For the text-containing cell, return its midpoint in [X, Y] coordinate format. 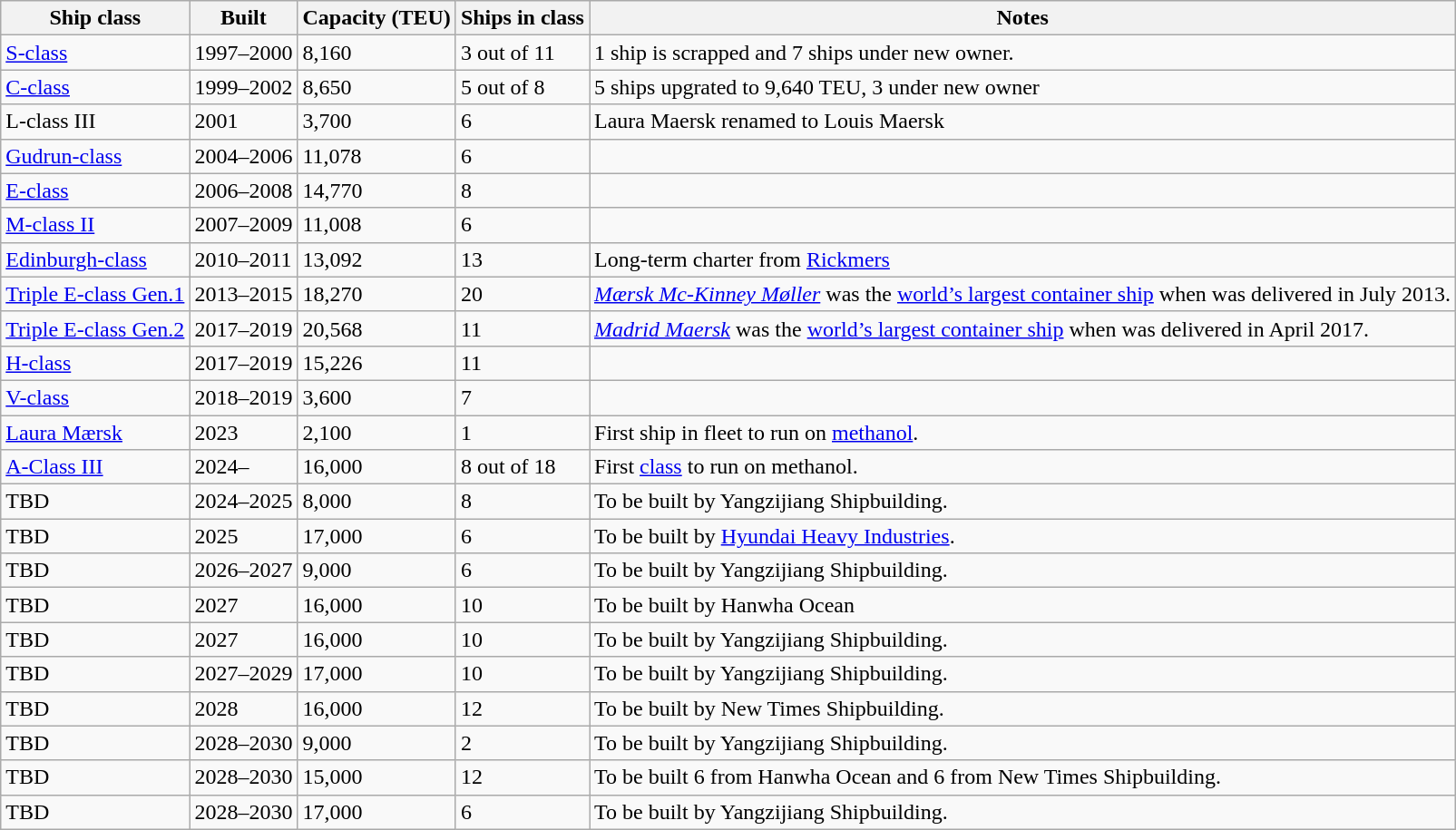
C-class [95, 87]
V-class [95, 397]
15,226 [376, 363]
A-Class III [95, 467]
First ship in fleet to run on methanol. [1023, 433]
14,770 [376, 190]
2027–2029 [243, 674]
20 [523, 294]
2028 [243, 708]
2024– [243, 467]
To be built 6 from Hanwha Ocean and 6 from New Times Shipbuilding. [1023, 777]
3,600 [376, 397]
Long-term charter from Rickmers [1023, 259]
2 [523, 743]
15,000 [376, 777]
Capacity (TEU) [376, 18]
To be built by Hanwha Ocean [1023, 605]
1999–2002 [243, 87]
To be built by Hyundai Heavy Industries. [1023, 536]
Gudrun-class [95, 156]
5 out of 8 [523, 87]
2024–2025 [243, 502]
E-class [95, 190]
Built [243, 18]
1 [523, 433]
1 ship is scrapped and 7 ships under new owner. [1023, 53]
8,650 [376, 87]
7 [523, 397]
M-class II [95, 225]
L-class III [95, 122]
Triple E-class Gen.1 [95, 294]
Triple E-class Gen.2 [95, 328]
Laura Maersk renamed to Louis Maersk [1023, 122]
3,700 [376, 122]
2004–2006 [243, 156]
2018–2019 [243, 397]
2023 [243, 433]
Ship class [95, 18]
2025 [243, 536]
2026–2027 [243, 571]
Edinburgh-class [95, 259]
2013–2015 [243, 294]
2010–2011 [243, 259]
Mærsk Mc-Kinney Møller was the world’s largest container ship when was delivered in July 2013. [1023, 294]
2001 [243, 122]
Notes [1023, 18]
2006–2008 [243, 190]
8,000 [376, 502]
11,008 [376, 225]
To be built by New Times Shipbuilding. [1023, 708]
S-class [95, 53]
2,100 [376, 433]
1997–2000 [243, 53]
Laura Mærsk [95, 433]
H-class [95, 363]
5 ships upgrated to 9,640 TEU, 3 under new owner [1023, 87]
2007–2009 [243, 225]
18,270 [376, 294]
13 [523, 259]
Madrid Maersk was the world’s largest container ship when was delivered in April 2017. [1023, 328]
Ships in class [523, 18]
3 out of 11 [523, 53]
8 out of 18 [523, 467]
11,078 [376, 156]
First class to run on methanol. [1023, 467]
8,160 [376, 53]
13,092 [376, 259]
20,568 [376, 328]
